Detect which cell encompasses the target text, then output its (X, Y) center coordinate. 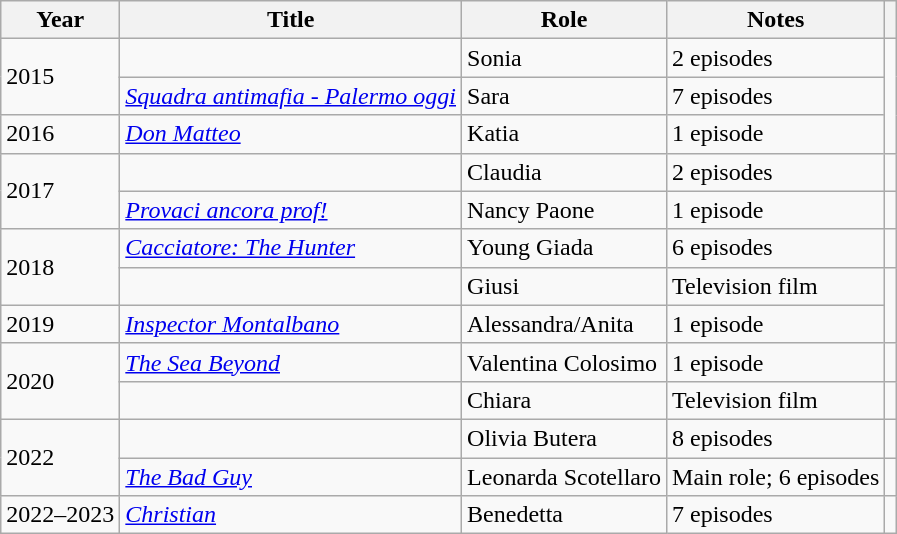
Don Matteo (291, 134)
Christian (291, 515)
Leonarda Scotellaro (564, 477)
Title (291, 20)
The Bad Guy (291, 477)
2022 (60, 457)
Cacciatore: The Hunter (291, 248)
Role (564, 20)
Sara (564, 96)
Claudia (564, 172)
Chiara (564, 400)
2016 (60, 134)
Young Giada (564, 248)
2020 (60, 381)
Alessandra/Anita (564, 324)
Notes (776, 20)
Giusi (564, 286)
2019 (60, 324)
2015 (60, 77)
Inspector Montalbano (291, 324)
Year (60, 20)
6 episodes (776, 248)
Sonia (564, 58)
The Sea Beyond (291, 362)
Benedetta (564, 515)
2018 (60, 267)
2017 (60, 191)
8 episodes (776, 438)
Squadra antimafia - Palermo oggi (291, 96)
2022–2023 (60, 515)
Provaci ancora prof! (291, 210)
Olivia Butera (564, 438)
Katia (564, 134)
Nancy Paone (564, 210)
Main role; 6 episodes (776, 477)
Valentina Colosimo (564, 362)
